Identify which cell holds the provided text, then report its [X, Y] central coordinate. 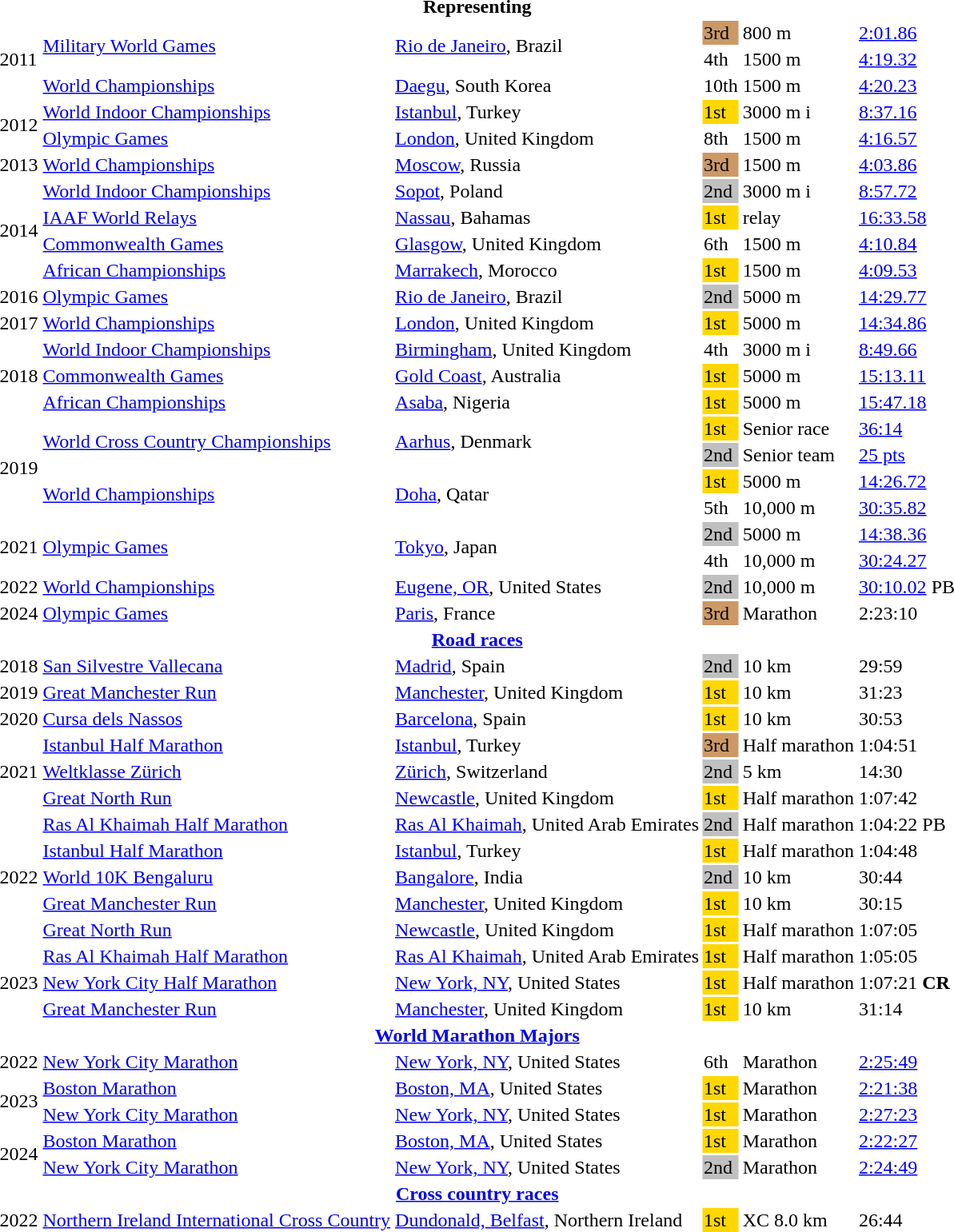
Weltklasse Zürich [217, 771]
Asaba, Nigeria [547, 402]
Birmingham, United Kingdom [547, 349]
10th [720, 86]
Northern Ireland International Cross Country [217, 1220]
Daegu, South Korea [547, 86]
8th [720, 138]
Eugene, OR, United States [547, 587]
Aarhus, Denmark [547, 441]
XC 8.0 km [798, 1220]
Gold Coast, Australia [547, 376]
Tokyo, Japan [547, 547]
Senior team [798, 455]
Glasgow, United Kingdom [547, 244]
Moscow, Russia [547, 165]
Doha, Qatar [547, 494]
Marrakech, Morocco [547, 270]
IAAF World Relays [217, 217]
5 km [798, 771]
relay [798, 217]
5th [720, 508]
Zürich, Switzerland [547, 771]
World 10K Bengaluru [217, 877]
World Cross Country Championships [217, 441]
New York City Half Marathon [217, 983]
Dundonald, Belfast, Northern Ireland [547, 1220]
Paris, France [547, 613]
Madrid, Spain [547, 666]
Bangalore, India [547, 877]
Barcelona, Spain [547, 719]
Cursa dels Nassos [217, 719]
Nassau, Bahamas [547, 217]
Senior race [798, 429]
Sopot, Poland [547, 191]
Military World Games [217, 46]
San Silvestre Vallecana [217, 666]
800 m [798, 33]
